Return [x, y] of the center of cell containing provided text 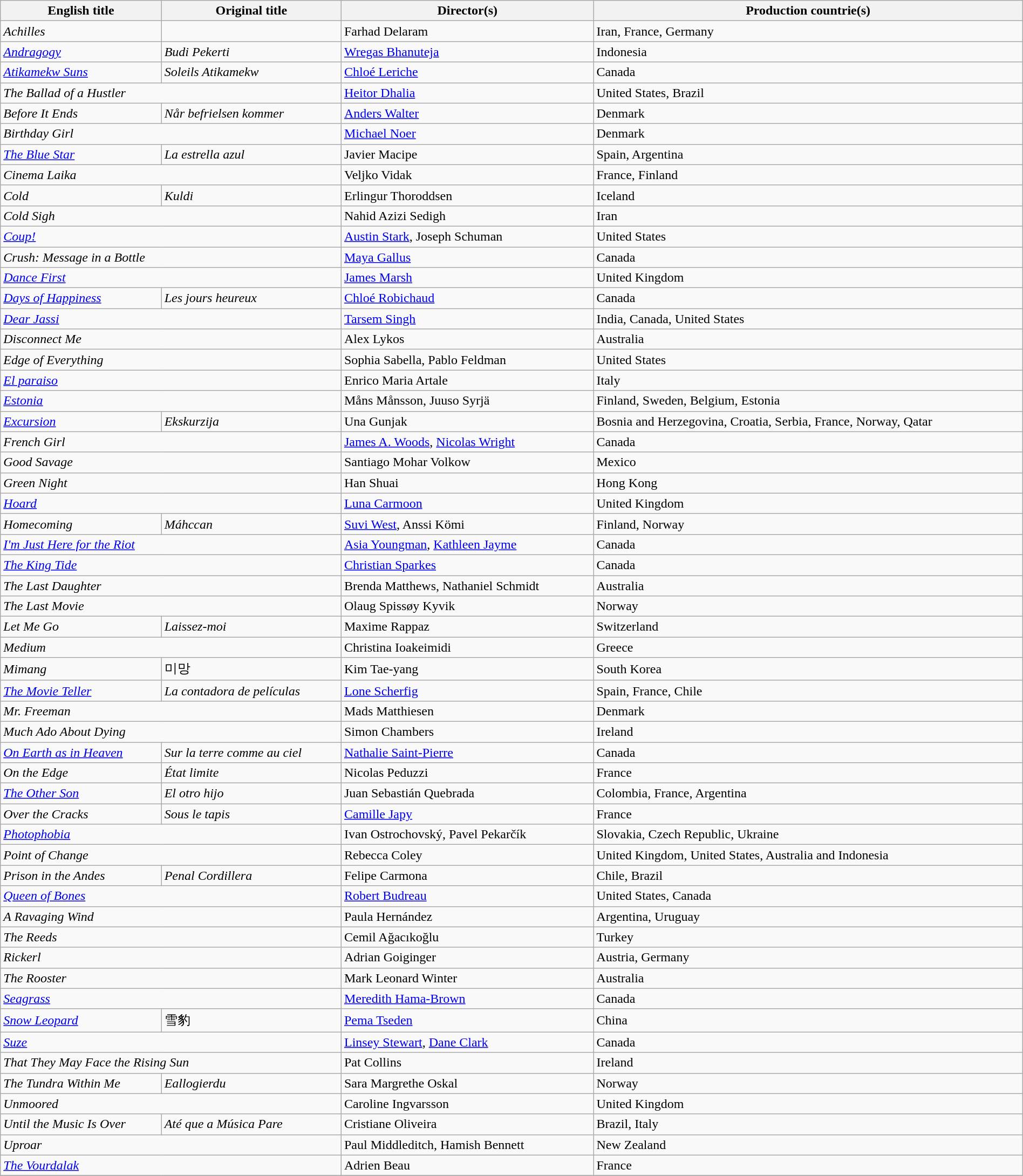
미망 [251, 669]
A Ravaging Wind [171, 917]
Production countrie(s) [808, 11]
The Reeds [171, 937]
Linsey Stewart, Dane Clark [467, 1042]
Slovakia, Czech Republic, Ukraine [808, 835]
Excursion [81, 421]
Kuldi [251, 195]
Hong Kong [808, 483]
Felipe Carmona [467, 876]
Days of Happiness [81, 298]
The Ballad of a Hustler [171, 93]
Finland, Norway [808, 524]
Cristiane Oliveira [467, 1124]
Mimang [81, 669]
Cold [81, 195]
La contadora de películas [251, 690]
Seagrass [171, 999]
Sur la terre comme au ciel [251, 753]
El otro hijo [251, 794]
Michael Noer [467, 134]
Rickerl [171, 958]
The Tundra Within Me [81, 1083]
Adrien Beau [467, 1165]
Anders Walter [467, 113]
Suvi West, Anssi Kömi [467, 524]
Caroline Ingvarsson [467, 1104]
Rebecca Coley [467, 855]
That They May Face the Rising Sun [171, 1063]
United States, Canada [808, 896]
Medium [171, 647]
Unmoored [171, 1104]
Spain, France, Chile [808, 690]
Una Gunjak [467, 421]
Nahid Azizi Sedigh [467, 216]
The Blue Star [81, 154]
Maya Gallus [467, 257]
Wregas Bhanuteja [467, 52]
Måns Månsson, Juuso Syrjä [467, 401]
Simon Chambers [467, 731]
English title [81, 11]
Maxime Rappaz [467, 627]
Good Savage [171, 462]
Soleils Atikamekw [251, 72]
Pat Collins [467, 1063]
The King Tide [171, 565]
I'm Just Here for the Riot [171, 544]
Much Ado About Dying [171, 731]
The Movie Teller [81, 690]
The Last Daughter [171, 585]
Mads Matthiesen [467, 711]
Chloé Robichaud [467, 298]
China [808, 1021]
Alex Lykos [467, 339]
Når befrielsen kommer [251, 113]
Ekskurzija [251, 421]
Christina Ioakeimidi [467, 647]
Máhccan [251, 524]
Ivan Ostrochovský, Pavel Pekarčík [467, 835]
The Other Son [81, 794]
Sara Margrethe Oskal [467, 1083]
Coup! [171, 236]
Photophobia [171, 835]
Juan Sebastián Quebrada [467, 794]
Turkey [808, 937]
Luna Carmoon [467, 503]
Finland, Sweden, Belgium, Estonia [808, 401]
Over the Cracks [81, 814]
Original title [251, 11]
Brenda Matthews, Nathaniel Schmidt [467, 585]
Chloé Leriche [467, 72]
Cold Sigh [171, 216]
The Rooster [171, 978]
Until the Music Is Over [81, 1124]
Iran, France, Germany [808, 31]
Argentina, Uruguay [808, 917]
Mark Leonard Winter [467, 978]
Les jours heureux [251, 298]
Heitor Dhalia [467, 93]
Enrico Maria Artale [467, 380]
On Earth as in Heaven [81, 753]
Let Me Go [81, 627]
Austria, Germany [808, 958]
Edge of Everything [171, 360]
Achilles [81, 31]
Eallogierdu [251, 1083]
Penal Cordillera [251, 876]
Birthday Girl [171, 134]
Homecoming [81, 524]
Meredith Hama-Brown [467, 999]
Erlingur Thoroddsen [467, 195]
Greece [808, 647]
Hoard [171, 503]
New Zealand [808, 1145]
Chile, Brazil [808, 876]
James A. Woods, Nicolas Wright [467, 442]
Tarsem Singh [467, 319]
Disconnect Me [171, 339]
Dance First [171, 278]
Estonia [171, 401]
Queen of Bones [171, 896]
United Kingdom, United States, Australia and Indonesia [808, 855]
The Vourdalak [171, 1165]
Indonesia [808, 52]
Camille Japy [467, 814]
Iceland [808, 195]
Javier Macipe [467, 154]
Farhad Delaram [467, 31]
El paraiso [171, 380]
Asia Youngman, Kathleen Jayme [467, 544]
Snow Leopard [81, 1021]
Brazil, Italy [808, 1124]
Nathalie Saint-Pierre [467, 753]
United States, Brazil [808, 93]
Robert Budreau [467, 896]
Dear Jassi [171, 319]
Olaug Spissøy Kyvik [467, 606]
Green Night [171, 483]
Italy [808, 380]
On the Edge [81, 773]
Paula Hernández [467, 917]
The Last Movie [171, 606]
La estrella azul [251, 154]
Director(s) [467, 11]
Sous le tapis [251, 814]
Point of Change [171, 855]
雪豹 [251, 1021]
Prison in the Andes [81, 876]
Budi Pekerti [251, 52]
James Marsh [467, 278]
Atikamekw Suns [81, 72]
État limite [251, 773]
Mexico [808, 462]
Suze [171, 1042]
Santiago Mohar Volkow [467, 462]
Uproar [171, 1145]
Nicolas Peduzzi [467, 773]
Switzerland [808, 627]
Mr. Freeman [171, 711]
South Korea [808, 669]
Cinema Laika [171, 175]
Christian Sparkes [467, 565]
Spain, Argentina [808, 154]
France, Finland [808, 175]
Adrian Goiginger [467, 958]
Laissez-moi [251, 627]
Bosnia and Herzegovina, Croatia, Serbia, France, Norway, Qatar [808, 421]
Cemil Ağacıkoğlu [467, 937]
Crush: Message in a Bottle [171, 257]
Pema Tseden [467, 1021]
French Girl [171, 442]
Lone Scherfig [467, 690]
Veljko Vidak [467, 175]
Han Shuai [467, 483]
Colombia, France, Argentina [808, 794]
Austin Stark, Joseph Schuman [467, 236]
Andragogy [81, 52]
Iran [808, 216]
Before It Ends [81, 113]
Kim Tae-yang [467, 669]
Até que a Música Pare [251, 1124]
Paul Middleditch, Hamish Bennett [467, 1145]
Sophia Sabella, Pablo Feldman [467, 360]
India, Canada, United States [808, 319]
